Provide the (X, Y) coordinate of the cell's center where the given text is located.  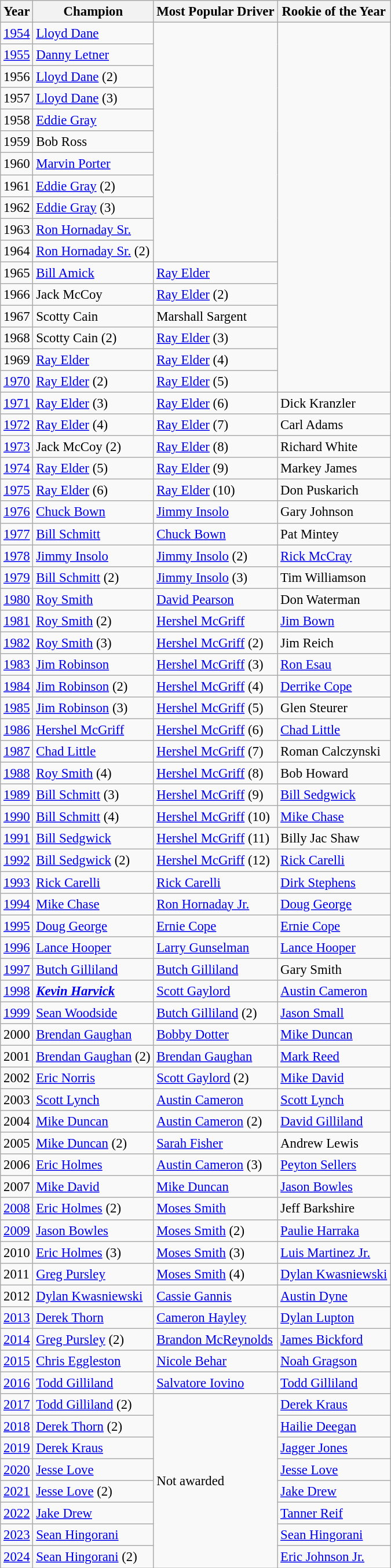
Roy Smith (3) (93, 643)
1997 (17, 969)
Bobby Dotter (215, 1035)
Bill Amick (93, 273)
2007 (17, 1187)
Salvatore Iovino (215, 1383)
Ron Hornaday Sr. (2) (93, 251)
Lloyd Dane (3) (93, 98)
Ron Hornaday Sr. (93, 229)
Ray Elder (7) (215, 425)
David Gilliland (334, 1122)
Rookie of the Year (334, 12)
1994 (17, 904)
1999 (17, 1013)
2000 (17, 1035)
Pat Mintey (334, 534)
Marshall Sargent (215, 316)
Jack McCoy (93, 295)
Gary Smith (334, 969)
2019 (17, 1448)
Jeff Barkshire (334, 1209)
Jagger Jones (334, 1448)
Billy Jac Shaw (334, 839)
2014 (17, 1339)
1980 (17, 599)
Scott Gaylord (215, 991)
Sean Woodside (93, 1013)
2016 (17, 1383)
Moses Smith (215, 1209)
Noah Gragson (334, 1361)
Eddie Gray (3) (93, 207)
1988 (17, 774)
Hershel McGriff (7) (215, 752)
Markey James (334, 468)
Richard White (334, 447)
1957 (17, 98)
1985 (17, 708)
2020 (17, 1470)
1974 (17, 468)
1996 (17, 947)
Danny Letner (93, 55)
Mike Duncan (2) (93, 1144)
1978 (17, 556)
Most Popular Driver (215, 12)
Tim Williamson (334, 577)
Jim Bown (334, 621)
Eric Norris (93, 1078)
Ray Elder (10) (215, 490)
Don Puskarich (334, 490)
Kevin Harvick (93, 991)
Brandon McReynolds (215, 1339)
Jimmy Insolo (2) (215, 556)
Hershel McGriff (12) (215, 860)
Derek Thorn (2) (93, 1427)
2003 (17, 1100)
Bill Schmitt (3) (93, 795)
Bob Ross (93, 142)
1965 (17, 273)
Dirk Stephens (334, 882)
2002 (17, 1078)
1995 (17, 926)
Larry Gunselman (215, 947)
1986 (17, 730)
Hailie Deegan (334, 1427)
Todd Gilliland (2) (93, 1405)
Hershel McGriff (10) (215, 817)
Moses Smith (2) (215, 1230)
Austin Cameron (2) (215, 1122)
Mark Reed (334, 1056)
Marvin Porter (93, 164)
1972 (17, 425)
Eric Johnson Jr. (334, 1557)
1954 (17, 34)
Hershel McGriff (11) (215, 839)
1983 (17, 665)
Ray Elder (8) (215, 447)
Greg Pursley (2) (93, 1339)
1971 (17, 404)
Dylan Lupton (334, 1318)
Greg Pursley (93, 1274)
Cameron Hayley (215, 1318)
Champion (93, 12)
Eddie Gray (2) (93, 186)
Carl Adams (334, 425)
Year (17, 12)
1992 (17, 860)
Bill Schmitt (4) (93, 817)
1975 (17, 490)
Lloyd Dane (93, 34)
Glen Steurer (334, 708)
1961 (17, 186)
Jesse Love (2) (93, 1492)
2001 (17, 1056)
Rick McCray (334, 556)
1969 (17, 360)
Andrew Lewis (334, 1144)
1956 (17, 77)
Bill Schmitt (2) (93, 577)
Derrike Cope (334, 686)
1998 (17, 991)
1982 (17, 643)
2017 (17, 1405)
Sean Hingorani (2) (93, 1557)
Roy Smith (4) (93, 774)
Dick Kranzler (334, 404)
2006 (17, 1165)
Peyton Sellers (334, 1165)
2010 (17, 1252)
Nicole Behar (215, 1361)
Hershel McGriff (6) (215, 730)
1976 (17, 512)
David Pearson (215, 599)
Brendan Gaughan (2) (93, 1056)
Austin Cameron (3) (215, 1165)
2021 (17, 1492)
Roy Smith (2) (93, 621)
Eddie Gray (93, 120)
Cassie Gannis (215, 1296)
Moses Smith (4) (215, 1274)
Luis Martinez Jr. (334, 1252)
Scotty Cain (93, 316)
Hershel McGriff (9) (215, 795)
Bob Howard (334, 774)
Scotty Cain (2) (93, 338)
1973 (17, 447)
2009 (17, 1230)
Hershel McGriff (3) (215, 665)
Jason Small (334, 1013)
2013 (17, 1318)
2004 (17, 1122)
1987 (17, 752)
James Bickford (334, 1339)
2005 (17, 1144)
2008 (17, 1209)
1966 (17, 295)
1993 (17, 882)
1968 (17, 338)
1977 (17, 534)
Don Waterman (334, 599)
1959 (17, 142)
Moses Smith (3) (215, 1252)
Jack McCoy (2) (93, 447)
1964 (17, 251)
1960 (17, 164)
1967 (17, 316)
Hershel McGriff (4) (215, 686)
1962 (17, 207)
1958 (17, 120)
Butch Gilliland (2) (215, 1013)
1989 (17, 795)
Eric Holmes (2) (93, 1209)
2011 (17, 1274)
Jim Robinson (3) (93, 708)
1955 (17, 55)
Ron Hornaday Jr. (215, 904)
2024 (17, 1557)
Roman Calczynski (334, 752)
Roy Smith (93, 599)
1979 (17, 577)
Ron Esau (334, 665)
Jim Reich (334, 643)
Not awarded (215, 1481)
2015 (17, 1361)
Scott Gaylord (2) (215, 1078)
1991 (17, 839)
Gary Johnson (334, 512)
Hershel McGriff (8) (215, 774)
1963 (17, 229)
Bill Sedgwick (2) (93, 860)
1984 (17, 686)
2023 (17, 1535)
2012 (17, 1296)
Bill Schmitt (93, 534)
Hershel McGriff (5) (215, 708)
2018 (17, 1427)
2022 (17, 1514)
Jimmy Insolo (3) (215, 577)
Jim Robinson (2) (93, 686)
Sarah Fisher (215, 1144)
Ray Elder (9) (215, 468)
Eric Holmes (93, 1165)
Austin Dyne (334, 1296)
Jim Robinson (93, 665)
1990 (17, 817)
Hershel McGriff (2) (215, 643)
Paulie Harraka (334, 1230)
Lloyd Dane (2) (93, 77)
1981 (17, 621)
Derek Thorn (93, 1318)
1970 (17, 382)
Chris Eggleston (93, 1361)
Tanner Reif (334, 1514)
Eric Holmes (3) (93, 1252)
